Output the (x, y) coordinate of the center of the cell containing the given text.  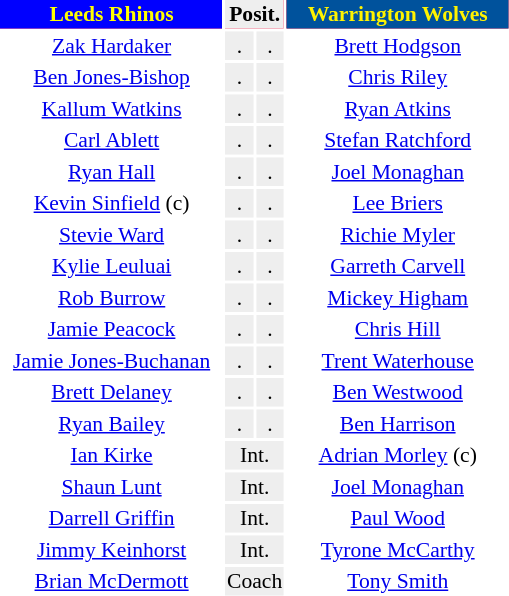
Brian McDermott (112, 581)
Brett Delaney (112, 392)
Paul Wood (398, 518)
Darrell Griffin (112, 518)
Mickey Higham (398, 298)
Warrington Wolves (398, 14)
Kallum Watkins (112, 108)
Tyrone McCarthy (398, 550)
Kylie Leuluai (112, 266)
Kevin Sinfield (c) (112, 203)
Zak Hardaker (112, 46)
Lee Briers (398, 203)
Ben Jones-Bishop (112, 77)
Ian Kirke (112, 455)
Garreth Carvell (398, 266)
Jimmy Keinhorst (112, 550)
Ryan Atkins (398, 108)
Ben Westwood (398, 392)
Jamie Jones-Buchanan (112, 360)
Ryan Bailey (112, 424)
Chris Hill (398, 329)
Carl Ablett (112, 140)
Stevie Ward (112, 234)
Posit. (255, 14)
Tony Smith (398, 581)
Shaun Lunt (112, 486)
Adrian Morley (c) (398, 455)
Ryan Hall (112, 172)
Brett Hodgson (398, 46)
Jamie Peacock (112, 329)
Coach (255, 581)
Rob Burrow (112, 298)
Stefan Ratchford (398, 140)
Richie Myler (398, 234)
Trent Waterhouse (398, 360)
Ben Harrison (398, 424)
Leeds Rhinos (112, 14)
Chris Riley (398, 77)
